From the cell containing the given text, extract its center point as (X, Y) coordinate. 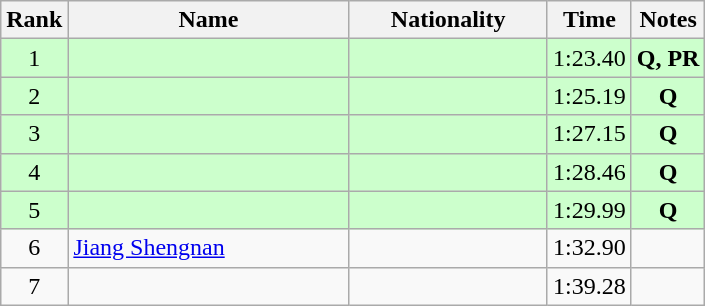
Nationality (448, 20)
Q, PR (668, 58)
1:28.46 (589, 172)
3 (34, 134)
7 (34, 286)
6 (34, 248)
1:39.28 (589, 286)
1 (34, 58)
1:25.19 (589, 96)
Rank (34, 20)
5 (34, 210)
Jiang Shengnan (208, 248)
2 (34, 96)
Notes (668, 20)
Time (589, 20)
1:29.99 (589, 210)
1:23.40 (589, 58)
1:27.15 (589, 134)
4 (34, 172)
1:32.90 (589, 248)
Name (208, 20)
